Capture the cell that displays the provided text and extract its (x, y) central coordinate. 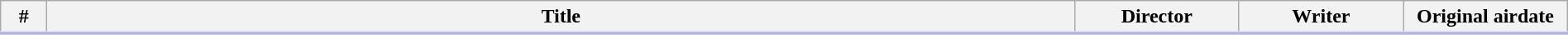
Original airdate (1485, 17)
Director (1158, 17)
Writer (1322, 17)
# (24, 17)
Title (561, 17)
